Capture the cell that displays the provided text and extract its [x, y] central coordinate. 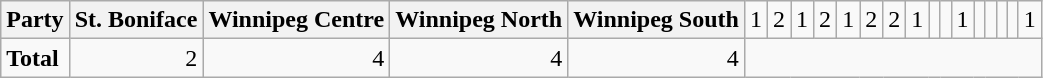
St. Boniface [136, 20]
Winnipeg Centre [296, 20]
Winnipeg North [479, 20]
Total [35, 58]
Winnipeg South [656, 20]
Party [35, 20]
